Search for the cell housing the specified text and yield its (x, y) center coordinate. 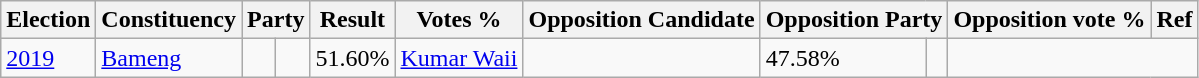
Opposition Candidate (642, 20)
Bameng (169, 58)
Votes % (459, 20)
Result (352, 20)
Opposition vote % (1050, 20)
Constituency (169, 20)
Ref (1174, 20)
Kumar Waii (459, 58)
Opposition Party (854, 20)
51.60% (352, 58)
2019 (48, 58)
Party (276, 20)
Election (48, 20)
47.58% (843, 58)
